For the text-containing cell, return its midpoint in [x, y] coordinate format. 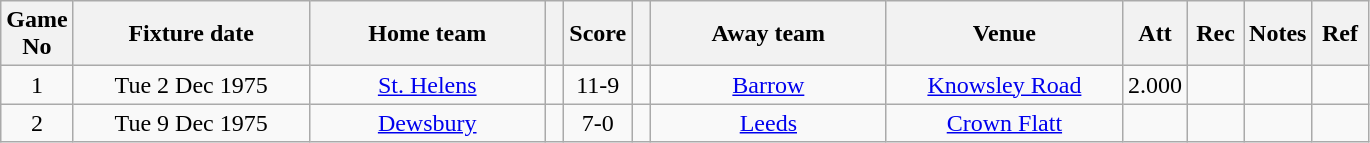
Att [1154, 34]
Home team [427, 34]
2.000 [1154, 85]
Notes [1278, 34]
Ref [1340, 34]
Tue 2 Dec 1975 [191, 85]
Tue 9 Dec 1975 [191, 123]
Score [598, 34]
Crown Flatt [1004, 123]
Rec [1216, 34]
Fixture date [191, 34]
Dewsbury [427, 123]
Leeds [768, 123]
7-0 [598, 123]
Game No [37, 34]
Venue [1004, 34]
11-9 [598, 85]
Knowsley Road [1004, 85]
Barrow [768, 85]
Away team [768, 34]
St. Helens [427, 85]
1 [37, 85]
2 [37, 123]
